Search for the cell housing the specified text and yield its [X, Y] center coordinate. 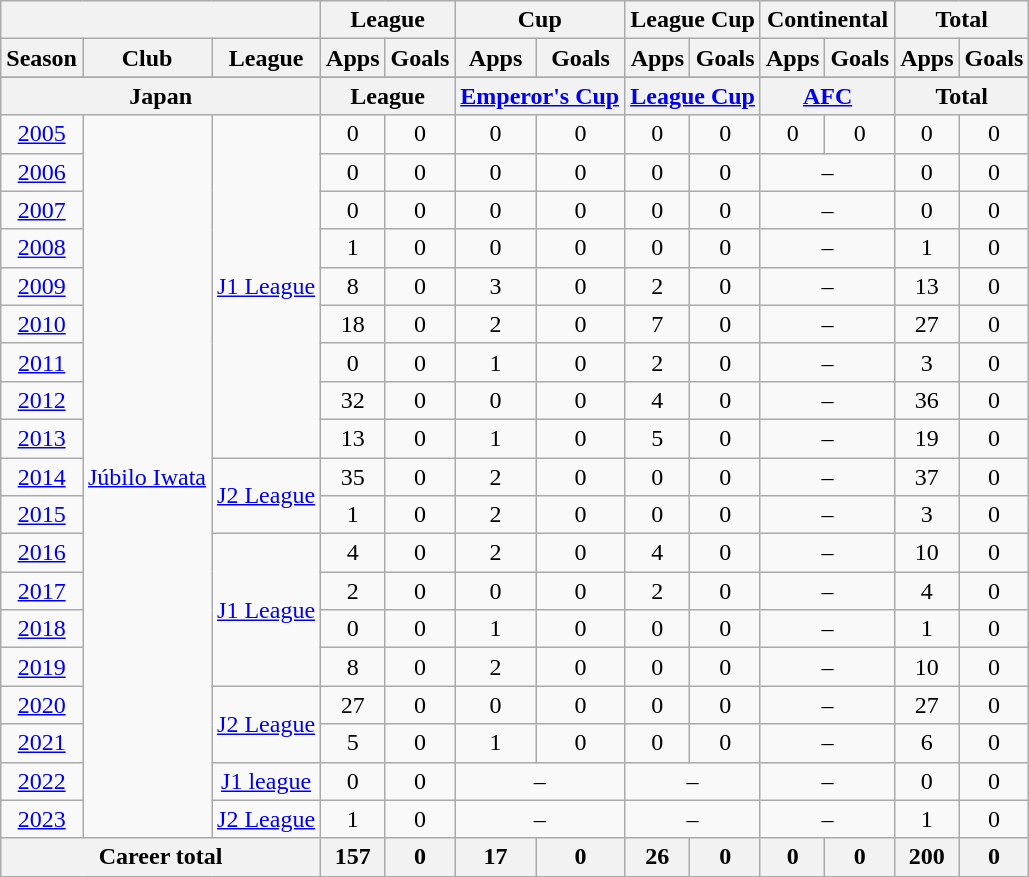
Japan [161, 96]
Júbilo Iwata [146, 476]
6 [927, 743]
2023 [42, 819]
2018 [42, 629]
26 [658, 857]
18 [353, 324]
2005 [42, 134]
32 [353, 400]
35 [353, 477]
2011 [42, 362]
2013 [42, 438]
2016 [42, 553]
J1 league [266, 781]
Season [42, 58]
7 [658, 324]
2022 [42, 781]
2009 [42, 286]
19 [927, 438]
157 [353, 857]
2017 [42, 591]
Continental [827, 20]
2007 [42, 210]
37 [927, 477]
2006 [42, 172]
AFC [827, 96]
36 [927, 400]
2020 [42, 705]
2008 [42, 248]
2019 [42, 667]
Career total [161, 857]
Club [146, 58]
17 [496, 857]
Emperor's Cup [540, 96]
2021 [42, 743]
2015 [42, 515]
2014 [42, 477]
2012 [42, 400]
200 [927, 857]
2010 [42, 324]
Cup [540, 20]
